Identify which cell holds the provided text, then report its (x, y) central coordinate. 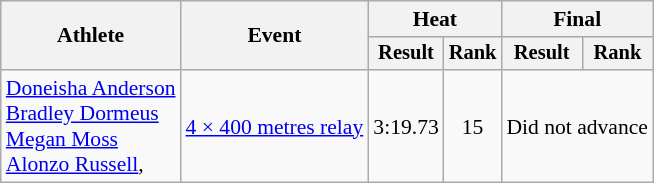
3:19.73 (406, 126)
4 × 400 metres relay (275, 126)
Doneisha Anderson Bradley Dormeus Megan Moss Alonzo Russell, (91, 126)
Heat (434, 19)
Final (577, 19)
15 (473, 126)
Event (275, 36)
Did not advance (577, 126)
Athlete (91, 36)
